Search for the cell housing the specified text and yield its (x, y) center coordinate. 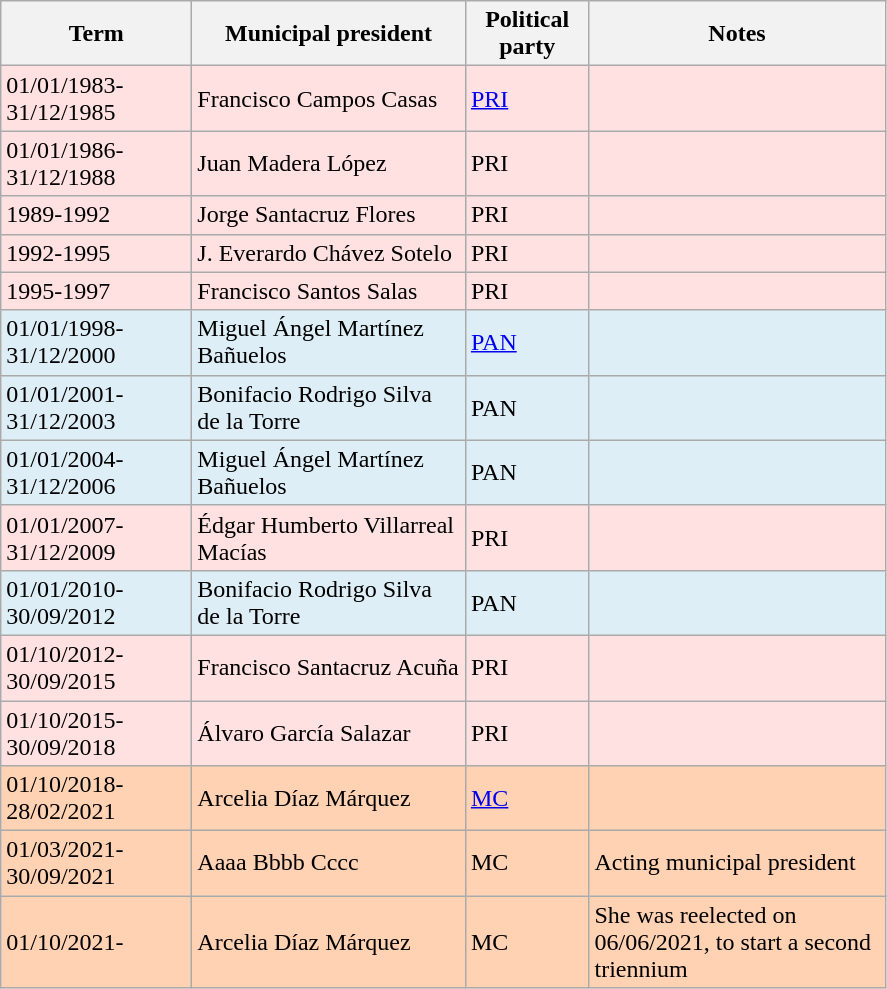
Jorge Santacruz Flores (329, 215)
J. Everardo Chávez Sotelo (329, 253)
01/01/2007-31/12/2009 (96, 538)
Term (96, 34)
1992-1995 (96, 253)
1995-1997 (96, 291)
01/01/1986-31/12/1988 (96, 164)
Francisco Santacruz Acuña (329, 668)
Álvaro García Salazar (329, 732)
01/03/2021-30/09/2021 (96, 864)
Acting municipal president (737, 864)
01/01/1983-31/12/1985 (96, 98)
Francisco Campos Casas (329, 98)
01/10/2012-30/09/2015 (96, 668)
Political party (527, 34)
She was reelected on 06/06/2021, to start a second triennium (737, 942)
01/10/2015-30/09/2018 (96, 732)
Francisco Santos Salas (329, 291)
Aaaa Bbbb Cccc (329, 864)
01/01/2010-30/09/2012 (96, 602)
Notes (737, 34)
01/01/2001-31/12/2003 (96, 408)
1989-1992 (96, 215)
01/10/2018-28/02/2021 (96, 798)
Juan Madera López (329, 164)
01/10/2021- (96, 942)
01/01/2004-31/12/2006 (96, 472)
Édgar Humberto Villarreal Macías (329, 538)
Municipal president (329, 34)
01/01/1998-31/12/2000 (96, 342)
